Scan for the cell matching the given text and deliver its [X, Y] coordinate at center. 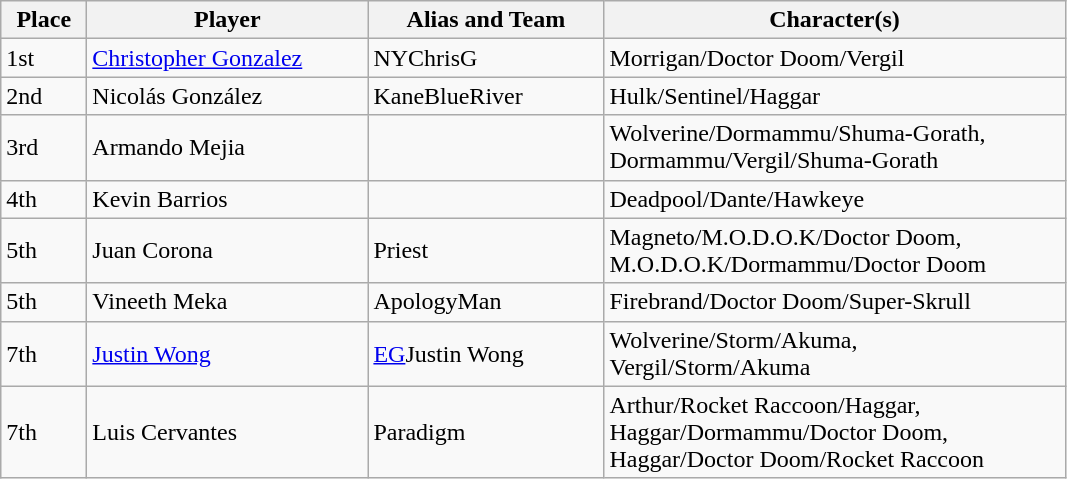
Wolverine/Dormammu/Shuma-Gorath, Dormammu/Vergil/Shuma-Gorath [834, 148]
Vineeth Meka [228, 302]
Kevin Barrios [228, 199]
Alias and Team [486, 20]
Christopher Gonzalez [228, 58]
Hulk/Sentinel/Haggar [834, 96]
EGJustin Wong [486, 354]
Character(s) [834, 20]
Wolverine/Storm/Akuma, Vergil/Storm/Akuma [834, 354]
Magneto/M.O.D.O.K/Doctor Doom, M.O.D.O.K/Dormammu/Doctor Doom [834, 250]
Arthur/Rocket Raccoon/Haggar, Haggar/Dormammu/Doctor Doom, Haggar/Doctor Doom/Rocket Raccoon [834, 432]
1st [44, 58]
Juan Corona [228, 250]
Armando Mejia [228, 148]
Firebrand/Doctor Doom/Super-Skrull [834, 302]
ApologyMan [486, 302]
Player [228, 20]
Nicolás González [228, 96]
Place [44, 20]
Morrigan/Doctor Doom/Vergil [834, 58]
Justin Wong [228, 354]
Deadpool/Dante/Hawkeye [834, 199]
NYChrisG [486, 58]
Luis Cervantes [228, 432]
Priest [486, 250]
Paradigm [486, 432]
3rd [44, 148]
4th [44, 199]
KaneBlueRiver [486, 96]
2nd [44, 96]
